Provide the (x, y) coordinate of the cell's center where the given text is located.  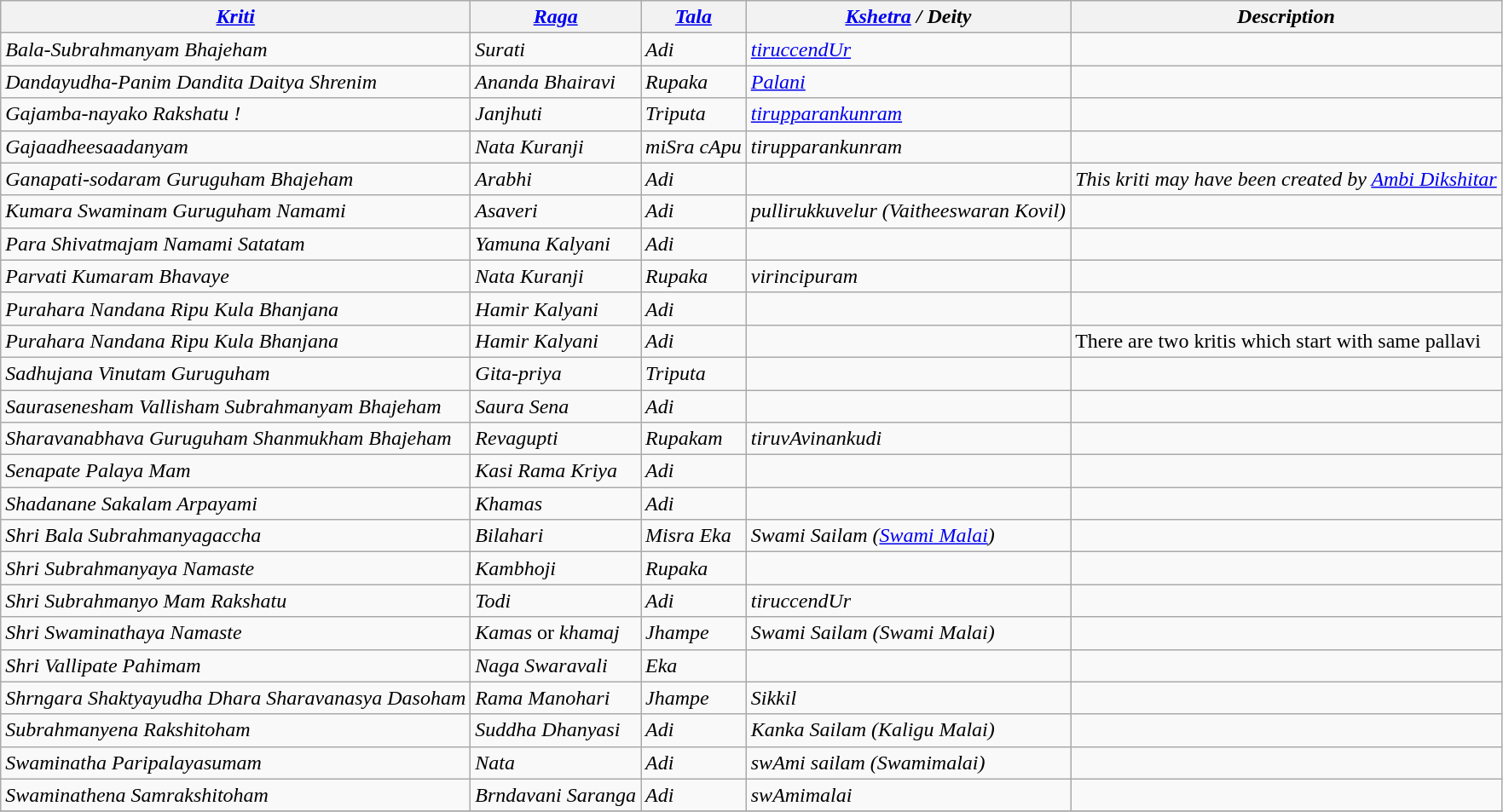
Shadanane Sakalam Arpayami (235, 504)
Tala (694, 17)
Shrngara Shaktyayudha Dhara Sharavanasya Dasoham (235, 698)
Swaminathena Samrakshitoham (235, 795)
Kshetra / Deity (908, 17)
Misra Eka (694, 536)
Khamas (556, 504)
Gajaadheesaadanyam (235, 147)
Kriti (235, 17)
Dandayudha-Panim Dandita Daitya Shrenim (235, 82)
swAmimalai (908, 795)
Todi (556, 601)
tiruvAvinankudi (908, 439)
This kriti may have been created by Ambi Dikshitar (1286, 179)
virincipuram (908, 276)
Raga (556, 17)
Shri Subrahmanyaya Namaste (235, 568)
pullirukkuvelur (Vaitheeswaran Kovil) (908, 211)
Asaveri (556, 211)
Sharavanabhava Guruguham Shanmukham Bhajeham (235, 439)
Sadhujana Vinutam Guruguham (235, 373)
Ananda Bhairavi (556, 82)
Swaminatha Paripalayasumam (235, 763)
Arabhi (556, 179)
Kumara Swaminam Guruguham Namami (235, 211)
Surati (556, 49)
Nata (556, 763)
Kamas or khamaj (556, 633)
swAmi sailam (Swamimalai) (908, 763)
Kasi Rama Kriya (556, 471)
Shri Swaminathaya Namaste (235, 633)
Palani (908, 82)
Ganapati-sodaram Guruguham Bhajeham (235, 179)
Bilahari (556, 536)
Naga Swaravali (556, 665)
Sikkil (908, 698)
Rupakam (694, 439)
Brndavani Saranga (556, 795)
Shri Subrahmanyo Mam Rakshatu (235, 601)
Janjhuti (556, 114)
Bala-Subrahmanyam Bhajeham (235, 49)
Description (1286, 17)
Rama Manohari (556, 698)
Suddha Dhanyasi (556, 730)
There are two kritis which start with same pallavi (1286, 341)
Saurasenesham Vallisham Subrahmanyam Bhajeham (235, 406)
Subrahmanyena Rakshitoham (235, 730)
Kanka Sailam (Kaligu Malai) (908, 730)
Yamuna Kalyani (556, 244)
Senapate Palaya Mam (235, 471)
Gajamba-nayako Rakshatu ! (235, 114)
miSra cApu (694, 147)
Saura Sena (556, 406)
Parvati Kumaram Bhavaye (235, 276)
Shri Bala Subrahmanyagaccha (235, 536)
Para Shivatmajam Namami Satatam (235, 244)
Revagupti (556, 439)
Shri Vallipate Pahimam (235, 665)
Eka (694, 665)
Kambhoji (556, 568)
Gita-priya (556, 373)
